Capture the cell that displays the provided text and extract its [x, y] central coordinate. 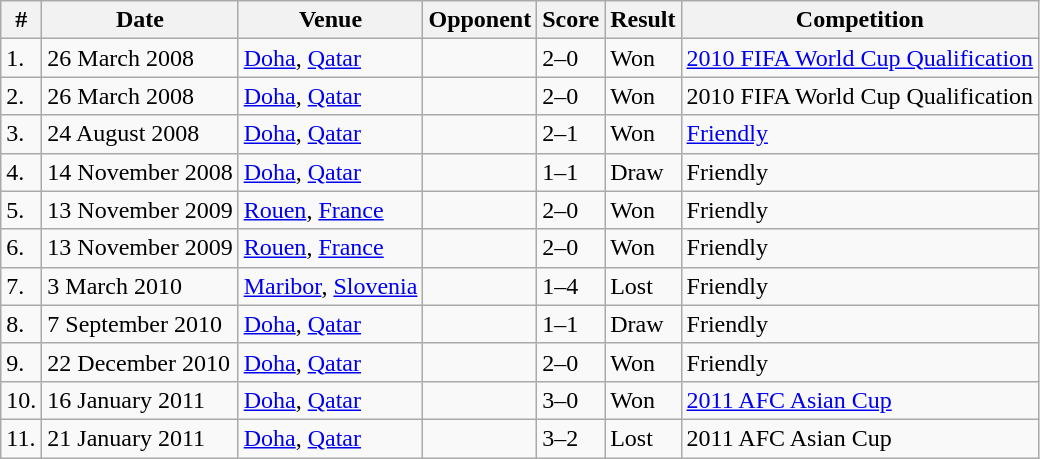
5. [22, 210]
11. [22, 438]
Venue [330, 20]
8. [22, 324]
3. [22, 134]
Date [140, 20]
3–0 [571, 400]
7. [22, 286]
3 March 2010 [140, 286]
21 January 2011 [140, 438]
# [22, 20]
7 September 2010 [140, 324]
16 January 2011 [140, 400]
9. [22, 362]
3–2 [571, 438]
24 August 2008 [140, 134]
22 December 2010 [140, 362]
6. [22, 248]
Result [643, 20]
2–1 [571, 134]
Score [571, 20]
4. [22, 172]
Maribor, Slovenia [330, 286]
1. [22, 58]
Opponent [480, 20]
1–4 [571, 286]
10. [22, 400]
Competition [860, 20]
2. [22, 96]
14 November 2008 [140, 172]
